Determine the [x, y] coordinate at the center of the cell enclosing the given text.  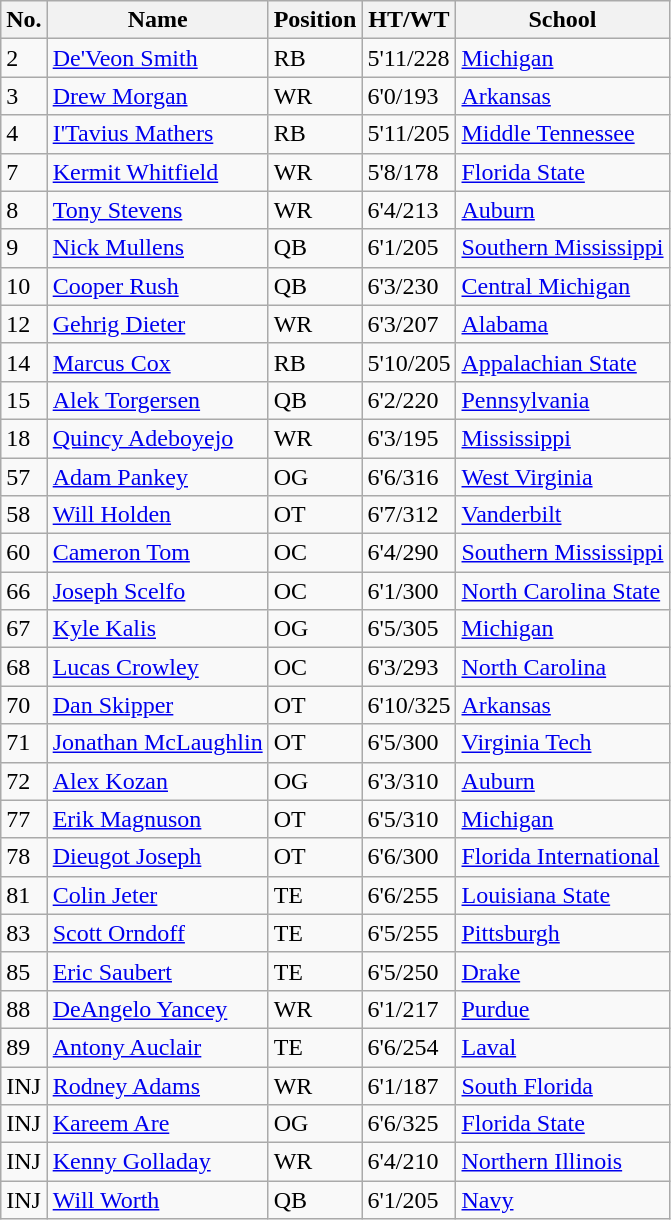
5'10/205 [409, 362]
Nick Mullens [158, 248]
HT/WT [409, 20]
77 [24, 819]
10 [24, 286]
Rodney Adams [158, 1085]
6'4/213 [409, 210]
Adam Pankey [158, 477]
6'4/290 [409, 553]
Antony Auclair [158, 1047]
14 [24, 362]
Erik Magnuson [158, 819]
Tony Stevens [158, 210]
60 [24, 553]
Kenny Golladay [158, 1162]
12 [24, 324]
6'6/255 [409, 895]
6'5/305 [409, 629]
Drew Morgan [158, 96]
Virginia Tech [562, 743]
6'6/300 [409, 857]
6'10/325 [409, 705]
South Florida [562, 1085]
Pennsylvania [562, 400]
North Carolina State [562, 591]
5'11/205 [409, 134]
School [562, 20]
6'3/195 [409, 438]
Marcus Cox [158, 362]
66 [24, 591]
6'1/187 [409, 1085]
Colin Jeter [158, 895]
6'6/325 [409, 1124]
Position [315, 20]
6'5/255 [409, 933]
8 [24, 210]
Lucas Crowley [158, 667]
7 [24, 172]
2 [24, 58]
6'3/310 [409, 781]
Dan Skipper [158, 705]
6'6/316 [409, 477]
Gehrig Dieter [158, 324]
71 [24, 743]
6'1/217 [409, 1009]
72 [24, 781]
6'6/254 [409, 1047]
Purdue [562, 1009]
Will Holden [158, 515]
Cameron Tom [158, 553]
I'Tavius Mathers [158, 134]
Drake [562, 971]
Middle Tennessee [562, 134]
Cooper Rush [158, 286]
Louisiana State [562, 895]
Navy [562, 1200]
81 [24, 895]
Laval [562, 1047]
Kyle Kalis [158, 629]
Florida International [562, 857]
West Virginia [562, 477]
6'5/310 [409, 819]
Name [158, 20]
No. [24, 20]
57 [24, 477]
5'11/228 [409, 58]
9 [24, 248]
Eric Saubert [158, 971]
58 [24, 515]
6'1/300 [409, 591]
67 [24, 629]
5'8/178 [409, 172]
83 [24, 933]
6'7/312 [409, 515]
6'3/230 [409, 286]
Dieugot Joseph [158, 857]
De'Veon Smith [158, 58]
Central Michigan [562, 286]
Kermit Whitfield [158, 172]
North Carolina [562, 667]
Scott Orndoff [158, 933]
Alabama [562, 324]
15 [24, 400]
Appalachian State [562, 362]
88 [24, 1009]
4 [24, 134]
Vanderbilt [562, 515]
68 [24, 667]
18 [24, 438]
Alex Kozan [158, 781]
85 [24, 971]
Quincy Adeboyejo [158, 438]
Northern Illinois [562, 1162]
6'3/207 [409, 324]
6'5/250 [409, 971]
6'4/210 [409, 1162]
Pittsburgh [562, 933]
6'2/220 [409, 400]
Will Worth [158, 1200]
6'3/293 [409, 667]
89 [24, 1047]
DeAngelo Yancey [158, 1009]
Jonathan McLaughlin [158, 743]
Joseph Scelfo [158, 591]
6'5/300 [409, 743]
3 [24, 96]
Mississippi [562, 438]
Kareem Are [158, 1124]
70 [24, 705]
Alek Torgersen [158, 400]
78 [24, 857]
6'0/193 [409, 96]
